Determine the [x, y] coordinate at the center of the cell enclosing the given text.  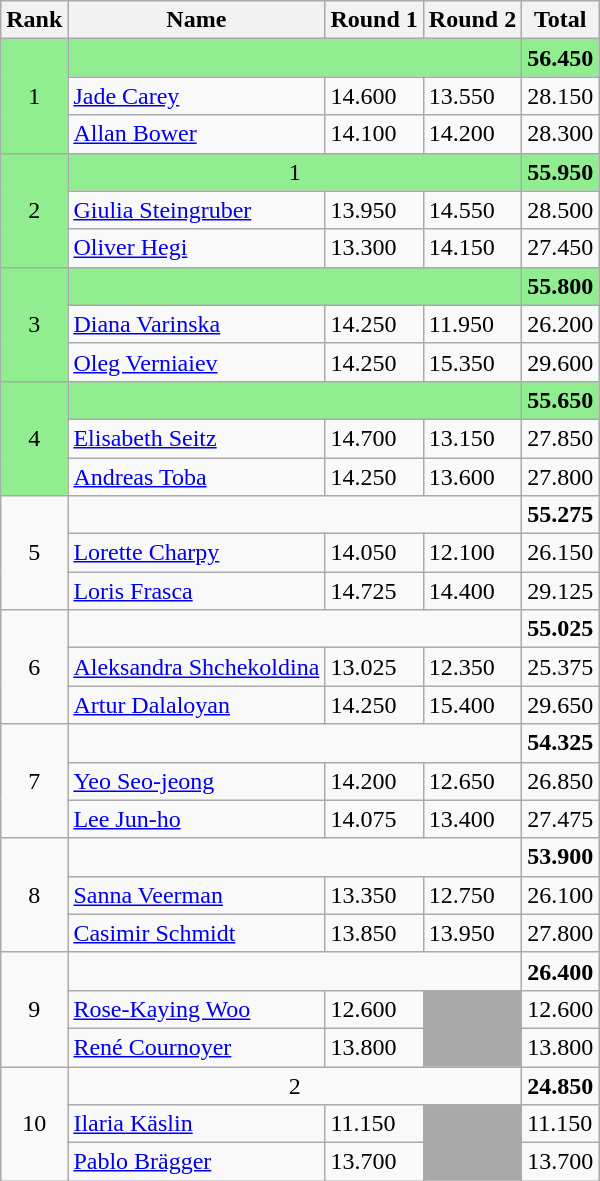
Rank [34, 20]
26.200 [560, 324]
53.900 [560, 857]
Diana Varinska [196, 324]
Giulia Steingruber [196, 210]
11.950 [472, 324]
Sanna Veerman [196, 895]
7 [34, 781]
13.550 [472, 96]
13.150 [472, 438]
55.025 [560, 629]
29.650 [560, 705]
13.025 [374, 667]
13.600 [472, 477]
Lee Jun-ho [196, 819]
13.350 [374, 895]
Casimir Schmidt [196, 933]
14.550 [472, 210]
27.450 [560, 248]
27.475 [560, 819]
Ilaria Käslin [196, 1124]
6 [34, 667]
Rose-Kaying Woo [196, 1009]
56.450 [560, 58]
14.075 [374, 819]
54.325 [560, 743]
Allan Bower [196, 134]
Aleksandra Shchekoldina [196, 667]
13.850 [374, 933]
26.850 [560, 781]
Name [196, 20]
Lorette Charpy [196, 553]
28.500 [560, 210]
Jade Carey [196, 96]
55.275 [560, 515]
28.150 [560, 96]
26.150 [560, 553]
15.350 [472, 362]
55.800 [560, 286]
14.600 [374, 96]
5 [34, 553]
13.300 [374, 248]
Yeo Seo-jeong [196, 781]
8 [34, 895]
12.650 [472, 781]
14.050 [374, 553]
Oleg Verniaiev [196, 362]
26.100 [560, 895]
4 [34, 438]
28.300 [560, 134]
Round 2 [472, 20]
14.100 [374, 134]
55.950 [560, 172]
12.350 [472, 667]
14.150 [472, 248]
55.650 [560, 400]
10 [34, 1123]
Artur Dalaloyan [196, 705]
14.725 [374, 591]
12.750 [472, 895]
24.850 [560, 1085]
3 [34, 324]
Andreas Toba [196, 477]
27.850 [560, 438]
26.400 [560, 971]
René Cournoyer [196, 1047]
12.100 [472, 553]
Total [560, 20]
14.700 [374, 438]
14.400 [472, 591]
Loris Frasca [196, 591]
9 [34, 1009]
Oliver Hegi [196, 248]
29.600 [560, 362]
15.400 [472, 705]
Round 1 [374, 20]
29.125 [560, 591]
13.400 [472, 819]
Elisabeth Seitz [196, 438]
Pablo Brägger [196, 1162]
25.375 [560, 667]
